For the text-containing cell, return its midpoint in [X, Y] coordinate format. 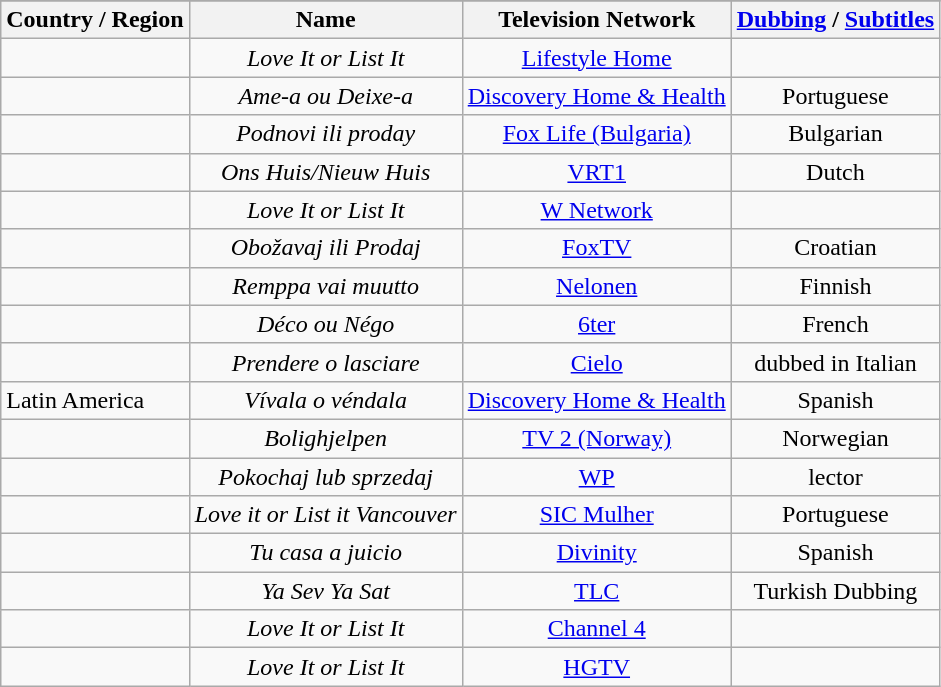
French [835, 324]
Remppa vai muutto [326, 286]
Country / Region [95, 20]
Croatian [835, 248]
Ons Huis/Nieuw Huis [326, 172]
HGTV [596, 667]
Love it or List it Vancouver [326, 515]
Channel 4 [596, 629]
Déco ou Négo [326, 324]
W Network [596, 210]
SIC Mulher [596, 515]
Prendere o lasciare [326, 362]
Television Network [596, 20]
Ya Sev Ya Sat [326, 591]
Dubbing / Subtitles [835, 20]
6ter [596, 324]
Ame-a ou Deixe-a [326, 96]
TLC [596, 591]
Podnovi ili proday [326, 134]
Obožavaj ili Prodaj [326, 248]
dubbed in Italian [835, 362]
TV 2 (Norway) [596, 438]
WP [596, 477]
Latin America [95, 400]
FoxTV [596, 248]
Cielo [596, 362]
Divinity [596, 553]
Bulgarian [835, 134]
Name [326, 20]
Nelonen [596, 286]
VRT1 [596, 172]
Finnish [835, 286]
Bolighjelpen [326, 438]
Tu casa a juicio [326, 553]
Dutch [835, 172]
Pokochaj lub sprzedaj [326, 477]
Norwegian [835, 438]
lector [835, 477]
Lifestyle Home [596, 58]
Fox Life (Bulgaria) [596, 134]
Vívala o véndala [326, 400]
Turkish Dubbing [835, 591]
